For the text-containing cell, return its midpoint in (X, Y) coordinate format. 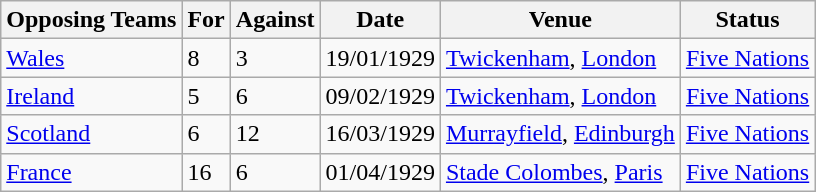
Status (747, 20)
Venue (560, 20)
Stade Colombes, Paris (560, 172)
Scotland (92, 134)
Date (380, 20)
Wales (92, 58)
Ireland (92, 96)
3 (275, 58)
5 (206, 96)
01/04/1929 (380, 172)
Opposing Teams (92, 20)
For (206, 20)
16/03/1929 (380, 134)
09/02/1929 (380, 96)
8 (206, 58)
France (92, 172)
Murrayfield, Edinburgh (560, 134)
Against (275, 20)
16 (206, 172)
12 (275, 134)
19/01/1929 (380, 58)
